Find where the given text appears and provide that cell's center as [X, Y] coordinate. 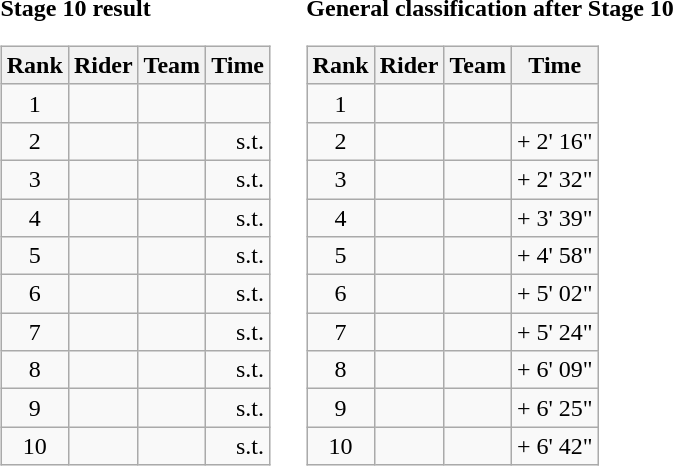
+ 5' 24" [554, 332]
+ 6' 09" [554, 370]
+ 6' 42" [554, 446]
+ 2' 32" [554, 179]
+ 6' 25" [554, 408]
+ 5' 02" [554, 294]
+ 4' 58" [554, 256]
+ 3' 39" [554, 217]
+ 2' 16" [554, 141]
